Locate the cell with the specified text and output its (x, y) center coordinate. 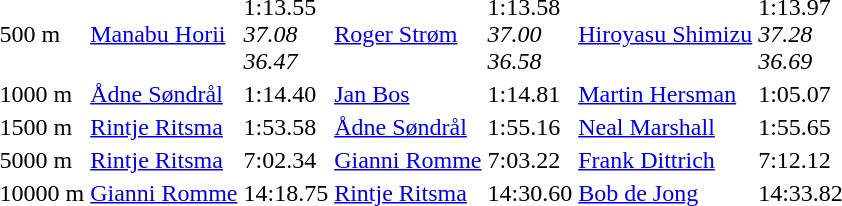
7:02.34 (286, 160)
1:14.81 (530, 94)
Frank Dittrich (666, 160)
Neal Marshall (666, 127)
1:14.40 (286, 94)
1:53.58 (286, 127)
Martin Hersman (666, 94)
1:55.16 (530, 127)
Jan Bos (408, 94)
Gianni Romme (408, 160)
7:03.22 (530, 160)
